Return (X, Y) of the center of cell containing provided text 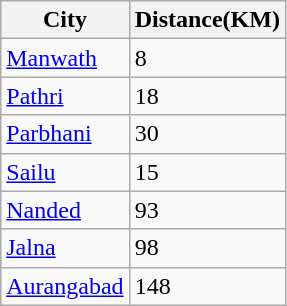
Pathri (65, 96)
Jalna (65, 248)
Nanded (65, 210)
30 (207, 134)
City (65, 20)
98 (207, 248)
Distance(KM) (207, 20)
148 (207, 286)
Manwath (65, 58)
Parbhani (65, 134)
Sailu (65, 172)
8 (207, 58)
18 (207, 96)
93 (207, 210)
15 (207, 172)
Aurangabad (65, 286)
